Return (X, Y) of the center of cell containing provided text 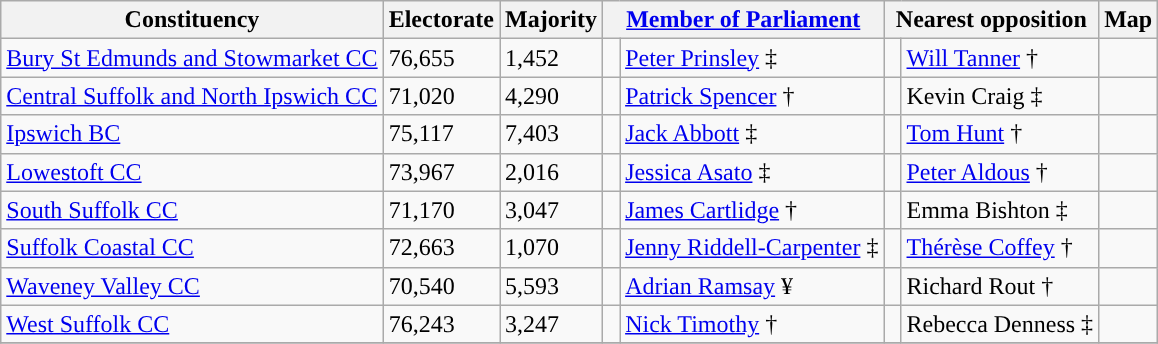
James Cartlidge † (752, 210)
4,290 (552, 96)
Patrick Spencer † (752, 96)
1,070 (552, 248)
Central Suffolk and North Ipswich CC (192, 96)
Nearest opposition (992, 20)
Jenny Riddell-Carpenter ‡ (752, 248)
South Suffolk CC (192, 210)
75,117 (441, 134)
Jack Abbott ‡ (752, 134)
3,247 (552, 324)
71,170 (441, 210)
76,243 (441, 324)
1,452 (552, 58)
Peter Aldous † (1000, 172)
Thérèse Coffey † (1000, 248)
Majority (552, 20)
Jessica Asato ‡ (752, 172)
Constituency (192, 20)
Emma Bishton ‡ (1000, 210)
Rebecca Denness ‡ (1000, 324)
Member of Parliament (744, 20)
Kevin Craig ‡ (1000, 96)
Waveney Valley CC (192, 286)
3,047 (552, 210)
73,967 (441, 172)
71,020 (441, 96)
5,593 (552, 286)
70,540 (441, 286)
Suffolk Coastal CC (192, 248)
7,403 (552, 134)
West Suffolk CC (192, 324)
Nick Timothy † (752, 324)
Lowestoft CC (192, 172)
Ipswich BC (192, 134)
Adrian Ramsay ¥ (752, 286)
Electorate (441, 20)
72,663 (441, 248)
Richard Rout † (1000, 286)
76,655 (441, 58)
Peter Prinsley ‡ (752, 58)
Bury St Edmunds and Stowmarket CC (192, 58)
Tom Hunt † (1000, 134)
Map (1128, 20)
2,016 (552, 172)
Will Tanner † (1000, 58)
